Detect which cell encompasses the target text, then output its [x, y] center coordinate. 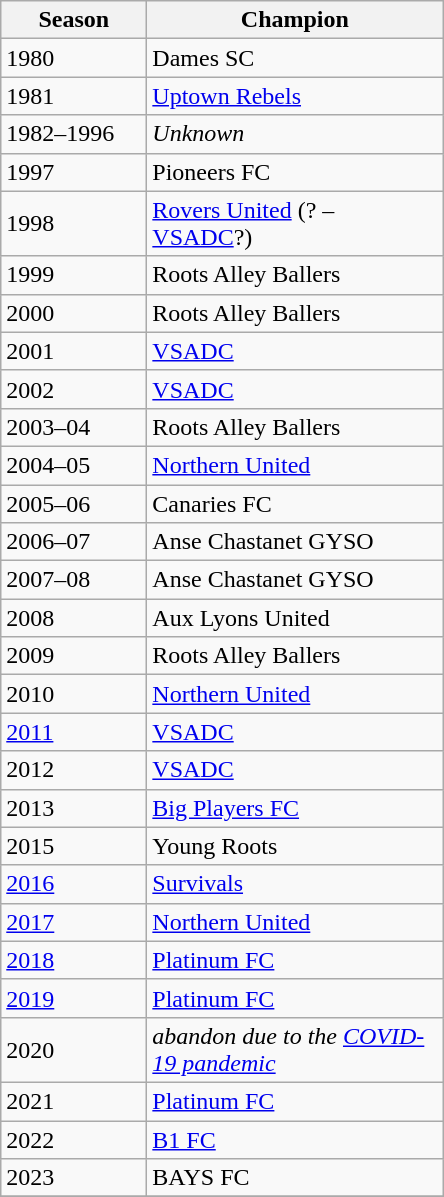
Survivals [295, 884]
2022 [74, 1139]
B1 FC [295, 1139]
2005–06 [74, 503]
2021 [74, 1101]
1982–1996 [74, 134]
Champion [295, 20]
2001 [74, 351]
2016 [74, 884]
2007–08 [74, 580]
1997 [74, 172]
2011 [74, 732]
2017 [74, 922]
Rovers United (? – VSADC?) [295, 224]
2012 [74, 770]
2020 [74, 1050]
1980 [74, 58]
1998 [74, 224]
Canaries FC [295, 503]
2002 [74, 389]
1981 [74, 96]
2010 [74, 694]
Dames SC [295, 58]
Pioneers FC [295, 172]
2015 [74, 846]
Aux Lyons United [295, 618]
2013 [74, 808]
Uptown Rebels [295, 96]
Young Roots [295, 846]
BAYS FC [295, 1178]
Big Players FC [295, 808]
2008 [74, 618]
2023 [74, 1178]
2009 [74, 656]
1999 [74, 275]
2019 [74, 998]
2006–07 [74, 542]
2000 [74, 313]
2004–05 [74, 465]
abandon due to the COVID-19 pandemic [295, 1050]
Unknown [295, 134]
2003–04 [74, 427]
2018 [74, 960]
Season [74, 20]
